Identify which cell holds the provided text, then report its [x, y] central coordinate. 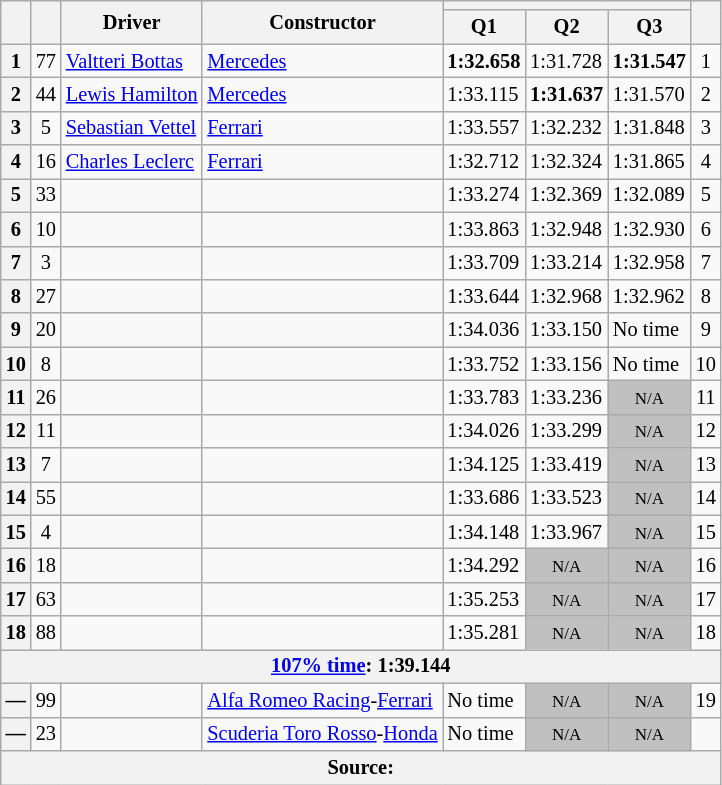
1:33.214 [566, 263]
1:33.709 [484, 263]
27 [46, 296]
1:33.967 [566, 532]
1:32.658 [484, 61]
1:33.299 [566, 431]
Alfa Romeo Racing-Ferrari [322, 700]
Charles Leclerc [132, 162]
1:32.369 [566, 195]
1:34.148 [484, 532]
1:33.523 [566, 498]
1:33.863 [484, 229]
1:32.324 [566, 162]
1:33.644 [484, 296]
1:31.570 [650, 94]
26 [46, 397]
1:33.419 [566, 465]
1:32.089 [650, 195]
1:34.036 [484, 330]
88 [46, 633]
1:35.253 [484, 599]
1:32.948 [566, 229]
1:31.728 [566, 61]
1:33.783 [484, 397]
44 [46, 94]
Q3 [650, 27]
Scuderia Toro Rosso-Honda [322, 734]
1:32.712 [484, 162]
1:33.115 [484, 94]
1:34.292 [484, 565]
1:32.968 [566, 296]
1:33.686 [484, 498]
Driver [132, 22]
1:31.865 [650, 162]
1:33.274 [484, 195]
1:33.156 [566, 364]
99 [46, 700]
Constructor [322, 22]
1:31.848 [650, 128]
20 [46, 330]
1:34.125 [484, 465]
1:35.281 [484, 633]
19 [706, 700]
107% time: 1:39.144 [361, 666]
55 [46, 498]
Lewis Hamilton [132, 94]
1:31.637 [566, 94]
63 [46, 599]
1:32.958 [650, 263]
1:32.962 [650, 296]
1:33.557 [484, 128]
1:33.236 [566, 397]
Valtteri Bottas [132, 61]
Sebastian Vettel [132, 128]
1:32.232 [566, 128]
1:32.930 [650, 229]
23 [46, 734]
1:34.026 [484, 431]
Source: [361, 767]
Q1 [484, 27]
1:31.547 [650, 61]
1:33.752 [484, 364]
1:33.150 [566, 330]
Q2 [566, 27]
77 [46, 61]
33 [46, 195]
